From the cell containing the given text, extract its center point as [x, y] coordinate. 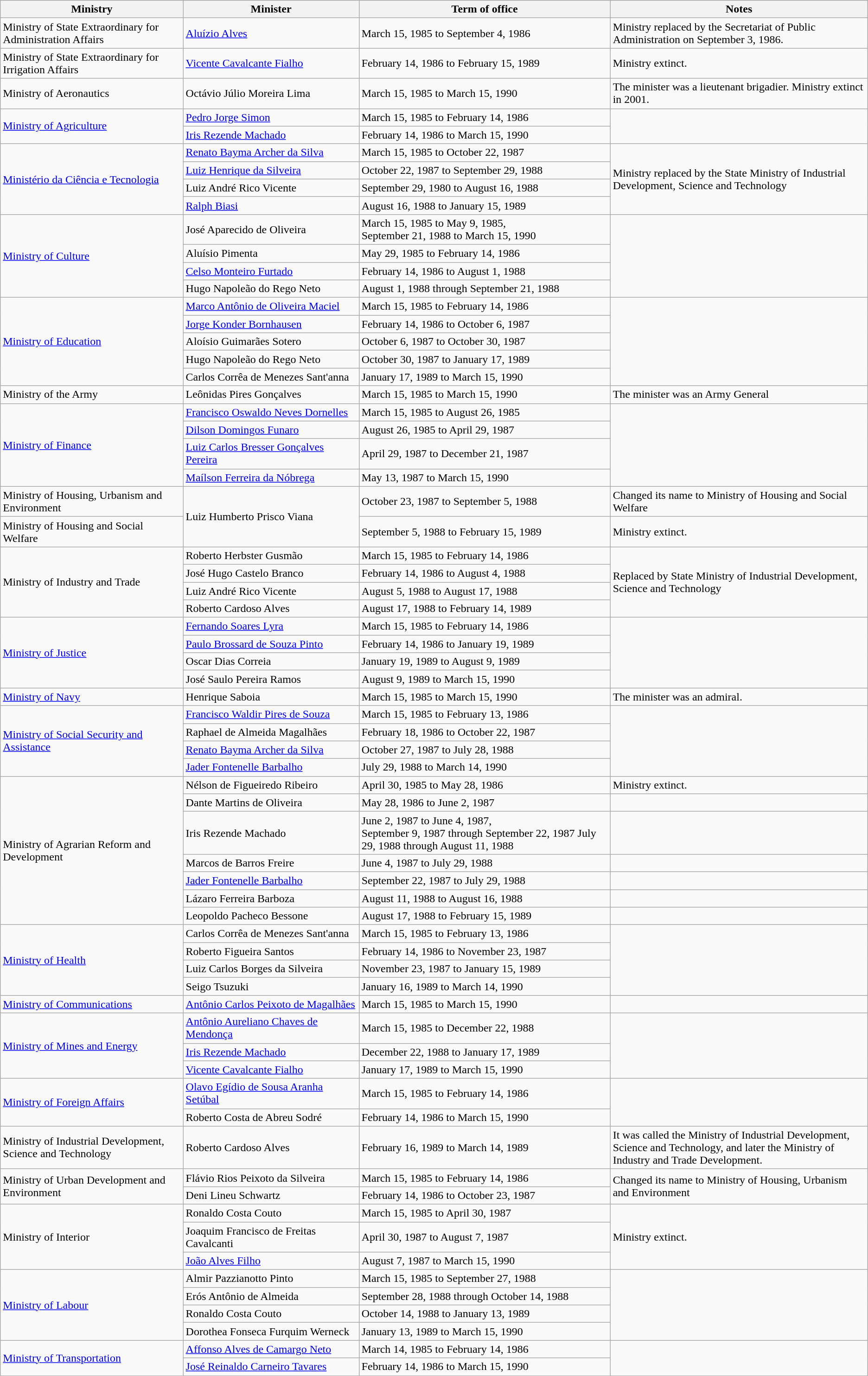
August 11, 1988 to August 16, 1988 [485, 898]
August 1, 1988 through September 21, 1988 [485, 289]
August 7, 1987 to March 15, 1990 [485, 1261]
Marcos de Barros Freire [271, 863]
August 17, 1988 to February 14, 1989 [485, 609]
Marco Antônio de Oliveira Maciel [271, 306]
Ministério da Ciência e Tecnologia [92, 179]
May 28, 1986 to June 2, 1987 [485, 803]
Ministry of Foreign Affairs [92, 1102]
Ministry of Interior [92, 1237]
Antônio Aureliano Chaves de Mendonça [271, 1028]
Luiz Carlos Bresser Gonçalves Pereira [271, 453]
Francisco Oswaldo Neves Dornelles [271, 412]
Ministry of Communications [92, 1004]
Seigo Tsuzuki [271, 987]
September 5, 1988 to February 15, 1989 [485, 531]
Dorothea Fonseca Furquim Werneck [271, 1331]
November 23, 1987 to January 15, 1989 [485, 969]
Olavo Egídio de Sousa Aranha Setúbal [271, 1093]
March 14, 1985 to February 14, 1986 [485, 1349]
Affonso Alves de Camargo Neto [271, 1349]
March 15, 1985 to October 22, 1987 [485, 153]
February 14, 1986 to August 1, 1988 [485, 271]
February 14, 1986 to February 15, 1989 [485, 63]
Roberto Figueira Santos [271, 951]
Nélson de Figueiredo Ribeiro [271, 785]
Ministry of Housing, Urbanism and Environment [92, 502]
February 18, 1986 to October 22, 1987 [485, 732]
Ministry of Education [92, 342]
Ministry replaced by the Secretariat of Public Administration on September 3, 1986. [739, 33]
Notes [739, 9]
April 30, 1985 to May 28, 1986 [485, 785]
January 19, 1989 to August 9, 1989 [485, 662]
Luiz Humberto Prisco Viana [271, 516]
October 14, 1988 to January 13, 1989 [485, 1314]
Ministry of Finance [92, 445]
Luiz Henrique da Silveira [271, 170]
Ministry of Industrial Development, Science and Technology [92, 1147]
Paulo Brossard de Souza Pinto [271, 644]
October 22, 1987 to September 29, 1988 [485, 170]
Roberto Costa de Abreu Sodré [271, 1117]
Leônidas Pires Gonçalves [271, 395]
Ministry of Agrarian Reform and Development [92, 850]
Ministry of Housing and Social Welfare [92, 531]
Fernando Soares Lyra [271, 626]
Flávio Rios Peixoto da Silveira [271, 1178]
Antônio Carlos Peixoto de Magalhães [271, 1004]
Ralph Biasi [271, 205]
October 27, 1987 to July 28, 1988 [485, 750]
Pedro Jorge Simon [271, 117]
March 15, 1985 to December 22, 1988 [485, 1028]
Jorge Konder Bornhausen [271, 324]
Ministry of Social Security and Assistance [92, 741]
Ministry of Aeronautics [92, 94]
Ministry of Industry and Trade [92, 582]
February 14, 1986 to October 23, 1987 [485, 1195]
The minister was an admiral. [739, 697]
October 23, 1987 to September 5, 1988 [485, 502]
January 13, 1989 to March 15, 1990 [485, 1331]
Joaquim Francisco de Freitas Cavalcanti [271, 1237]
May 29, 1985 to February 14, 1986 [485, 253]
February 16, 1989 to March 14, 1989 [485, 1147]
August 16, 1988 to January 15, 1989 [485, 205]
August 9, 1989 to March 15, 1990 [485, 679]
Ministry of Mines and Energy [92, 1046]
Luiz Carlos Borges da Silveira [271, 969]
José Reinaldo Carneiro Tavares [271, 1367]
July 29, 1988 to March 14, 1990 [485, 767]
October 30, 1987 to January 17, 1989 [485, 359]
Dilson Domingos Funaro [271, 430]
Aluízio Alves [271, 33]
Oscar Dias Correia [271, 662]
Dante Martins de Oliveira [271, 803]
Ministry of Culture [92, 256]
Ministry of Urban Development and Environment [92, 1186]
Ministry replaced by the State Ministry of Industrial Development, Science and Technology [739, 179]
Celso Monteiro Furtado [271, 271]
Erós Antônio de Almeida [271, 1296]
Aluísio Pimenta [271, 253]
Ministry of Health [92, 960]
August 17, 1988 to February 15, 1989 [485, 916]
Lázaro Ferreira Barboza [271, 898]
Maílson Ferreira da Nóbrega [271, 478]
Aloísio Guimarães Sotero [271, 342]
João Alves Filho [271, 1261]
February 14, 1986 to August 4, 1988 [485, 573]
It was called the Ministry of Industrial Development, Science and Technology, and later the Ministry of Industry and Trade Development. [739, 1147]
Leopoldo Pacheco Bessone [271, 916]
December 22, 1988 to January 17, 1989 [485, 1052]
April 30, 1987 to August 7, 1987 [485, 1237]
March 15, 1985 to September 27, 1988 [485, 1279]
Ministry of State Extraordinary for Administration Affairs [92, 33]
Ministry [92, 9]
Ministry of Transportation [92, 1358]
Ministry of Navy [92, 697]
Ministry of Agriculture [92, 126]
Changed its name to Ministry of Housing and Social Welfare [739, 502]
October 6, 1987 to October 30, 1987 [485, 342]
The minister was an Army General [739, 395]
Ministry of State Extraordinary for Irrigation Affairs [92, 63]
September 28, 1988 through October 14, 1988 [485, 1296]
Raphael de Almeida Magalhães [271, 732]
September 29, 1980 to August 16, 1988 [485, 188]
Octávio Júlio Moreira Lima [271, 94]
Term of office [485, 9]
Changed its name to Ministry of Housing, Urbanism and Environment [739, 1186]
June 2, 1987 to June 4, 1987,September 9, 1987 through September 22, 1987 July 29, 1988 through August 11, 1988 [485, 833]
August 26, 1985 to April 29, 1987 [485, 430]
The minister was a lieutenant brigadier. Ministry extinct in 2001. [739, 94]
February 14, 1986 to January 19, 1989 [485, 644]
February 14, 1986 to October 6, 1987 [485, 324]
José Saulo Pereira Ramos [271, 679]
Ministry of Labour [92, 1305]
August 5, 1988 to August 17, 1988 [485, 591]
Henrique Saboia [271, 697]
Deni Lineu Schwartz [271, 1195]
Minister [271, 9]
Roberto Herbster Gusmão [271, 555]
Almir Pazzianotto Pinto [271, 1279]
March 15, 1985 to September 4, 1986 [485, 33]
June 4, 1987 to July 29, 1988 [485, 863]
Ministry of Justice [92, 653]
March 15, 1985 to May 9, 1985,September 21, 1988 to March 15, 1990 [485, 229]
José Aparecido de Oliveira [271, 229]
January 16, 1989 to March 14, 1990 [485, 987]
March 15, 1985 to August 26, 1985 [485, 412]
February 14, 1986 to November 23, 1987 [485, 951]
Replaced by State Ministry of Industrial Development, Science and Technology [739, 582]
September 22, 1987 to July 29, 1988 [485, 880]
Francisco Waldir Pires de Souza [271, 714]
May 13, 1987 to March 15, 1990 [485, 478]
March 15, 1985 to April 30, 1987 [485, 1213]
April 29, 1987 to December 21, 1987 [485, 453]
Ministry of the Army [92, 395]
José Hugo Castelo Branco [271, 573]
